Locate the cell with the specified text and output its (X, Y) center coordinate. 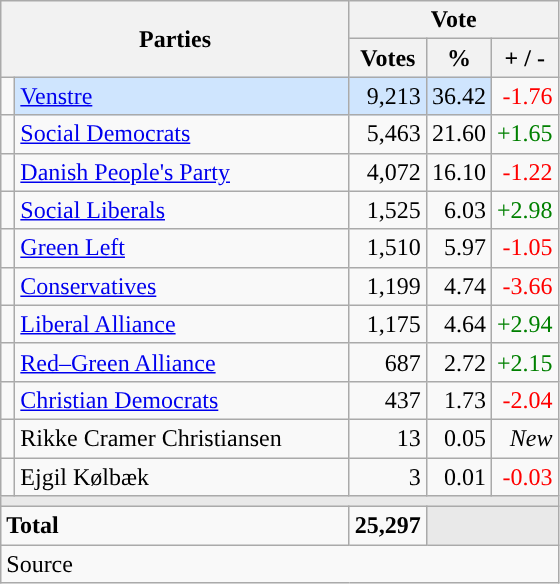
Parties (176, 39)
+2.98 (524, 210)
Social Democrats (182, 134)
Votes (388, 58)
Social Liberals (182, 210)
6.03 (458, 210)
4.64 (458, 324)
-2.04 (524, 400)
5.97 (458, 248)
+1.65 (524, 134)
Danish People's Party (182, 172)
4.74 (458, 286)
1.73 (458, 400)
New (524, 438)
-1.22 (524, 172)
25,297 (388, 526)
Venstre (182, 96)
Ejgil Kølbæk (182, 477)
Source (280, 564)
1,175 (388, 324)
Red–Green Alliance (182, 362)
Christian Democrats (182, 400)
Vote (454, 20)
9,213 (388, 96)
1,510 (388, 248)
+2.15 (524, 362)
3 (388, 477)
437 (388, 400)
2.72 (458, 362)
+ / - (524, 58)
Rikke Cramer Christiansen (182, 438)
% (458, 58)
Conservatives (182, 286)
0.01 (458, 477)
1,199 (388, 286)
16.10 (458, 172)
+2.94 (524, 324)
-1.05 (524, 248)
5,463 (388, 134)
21.60 (458, 134)
-0.03 (524, 477)
13 (388, 438)
Total (176, 526)
-3.66 (524, 286)
687 (388, 362)
4,072 (388, 172)
0.05 (458, 438)
-1.76 (524, 96)
Liberal Alliance (182, 324)
1,525 (388, 210)
36.42 (458, 96)
Green Left (182, 248)
